From the cell containing the given text, extract its center point as (x, y) coordinate. 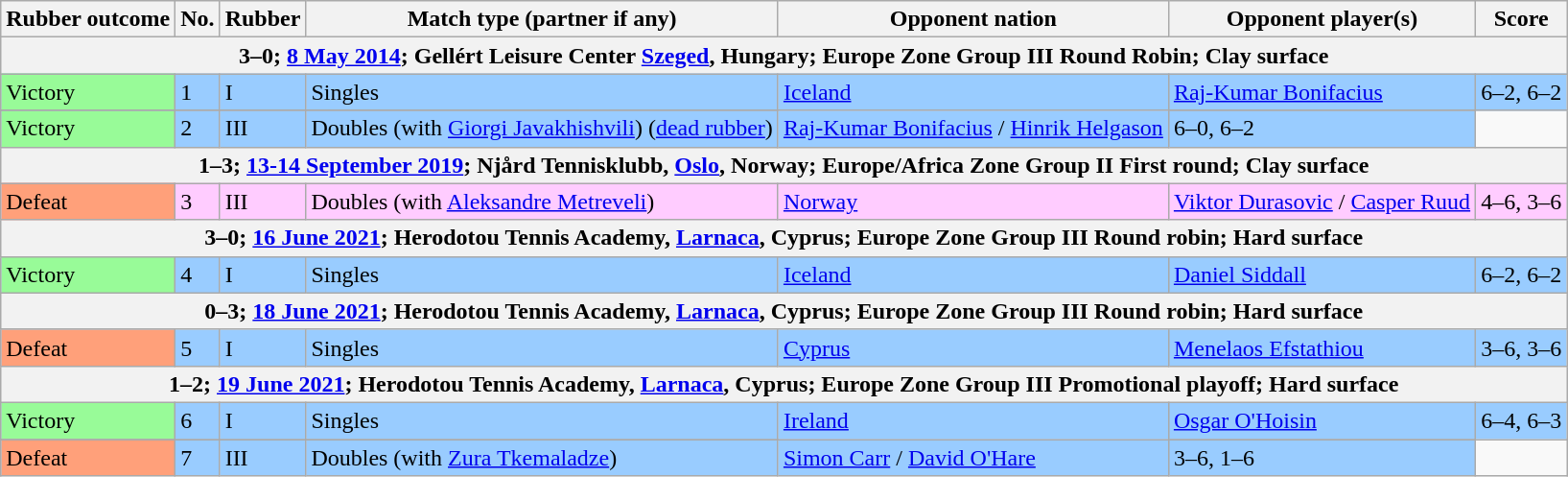
4 (198, 274)
4–6, 3–6 (1521, 202)
Ireland (972, 420)
3 (198, 202)
Match type (partner if any) (543, 19)
5 (198, 347)
2 (198, 129)
Doubles (with Aleksandre Metreveli) (543, 202)
Raj-Kumar Bonifacius / Hinrik Helgason (972, 129)
Doubles (with Zura Tkemaladze) (543, 458)
Opponent nation (972, 19)
Raj-Kumar Bonifacius (1322, 92)
No. (198, 19)
Opponent player(s) (1322, 19)
Score (1521, 19)
1–3; 13-14 September 2019; Njård Tennisklubb, Oslo, Norway; Europe/Africa Zone Group II First round; Clay surface (784, 165)
Daniel Siddall (1322, 274)
6–0, 6–2 (1322, 129)
3–0; 8 May 2014; Gellért Leisure Center Szeged, Hungary; Europe Zone Group III Round Robin; Clay surface (784, 56)
1–2; 19 June 2021; Herodotou Tennis Academy, Larnaca, Cyprus; Europe Zone Group III Promotional playoff; Hard surface (784, 384)
3–0; 16 June 2021; Herodotou Tennis Academy, Larnaca, Cyprus; Europe Zone Group III Round robin; Hard surface (784, 238)
Norway (972, 202)
3–6, 3–6 (1521, 347)
Doubles (with Giorgi Javakhishvili) (dead rubber) (543, 129)
0–3; 18 June 2021; Herodotou Tennis Academy, Larnaca, Cyprus; Europe Zone Group III Round robin; Hard surface (784, 311)
3–6, 1–6 (1322, 458)
7 (198, 458)
Rubber outcome (88, 19)
6–4, 6–3 (1521, 420)
Cyprus (972, 347)
6 (198, 420)
Rubber (263, 19)
1 (198, 92)
Viktor Durasovic / Casper Ruud (1322, 202)
Simon Carr / David O'Hare (972, 458)
Menelaos Efstathiou (1322, 347)
Osgar O'Hoisin (1322, 420)
